Pinpoint the cell where the given text exists, returning its [x, y] midpoint coordinate. 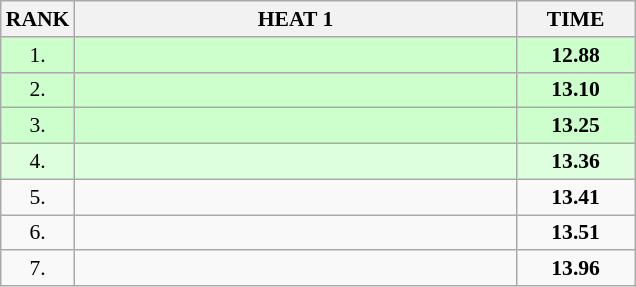
13.41 [576, 197]
6. [38, 233]
13.96 [576, 269]
13.51 [576, 233]
13.36 [576, 162]
7. [38, 269]
5. [38, 197]
13.25 [576, 126]
1. [38, 55]
HEAT 1 [295, 19]
4. [38, 162]
TIME [576, 19]
13.10 [576, 90]
3. [38, 126]
12.88 [576, 55]
RANK [38, 19]
2. [38, 90]
